Return [X, Y] of the center of cell containing provided text 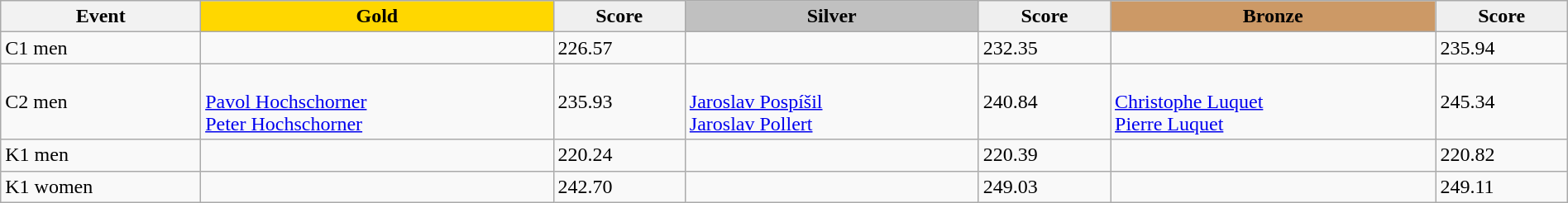
Christophe LuquetPierre Luquet [1272, 101]
249.11 [1502, 186]
Silver [832, 17]
226.57 [619, 48]
245.34 [1502, 101]
Bronze [1272, 17]
Gold [377, 17]
Jaroslav PospíšilJaroslav Pollert [832, 101]
C2 men [101, 101]
220.39 [1044, 155]
235.93 [619, 101]
Pavol HochschornerPeter Hochschorner [377, 101]
C1 men [101, 48]
249.03 [1044, 186]
220.24 [619, 155]
232.35 [1044, 48]
235.94 [1502, 48]
K1 men [101, 155]
Event [101, 17]
242.70 [619, 186]
240.84 [1044, 101]
K1 women [101, 186]
220.82 [1502, 155]
